Return the (X, Y) coordinate for the center point of the cell that contains the specified text.  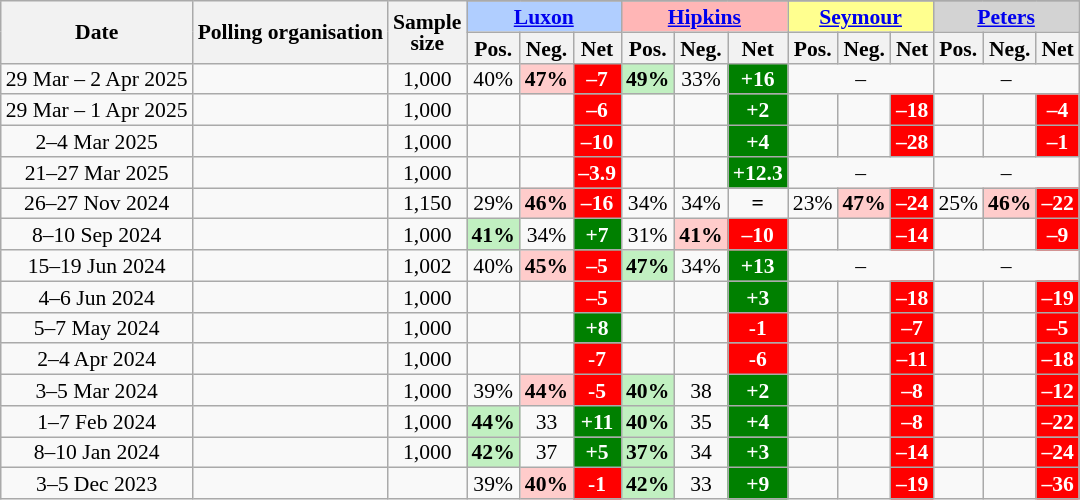
1,002 (427, 266)
37% (648, 452)
29 Mar – 1 Apr 2025 (97, 110)
8–10 Jan 2024 (97, 452)
Polling organisation (290, 32)
3–5 Mar 2024 (97, 390)
–11 (912, 360)
–12 (1058, 390)
Date (97, 32)
= (758, 204)
Samplesize (427, 32)
49% (648, 78)
35 (700, 422)
–1 (1058, 142)
+7 (597, 234)
-7 (597, 360)
8–10 Sep 2024 (97, 234)
+8 (597, 328)
+13 (758, 266)
38 (700, 390)
34 (700, 452)
+11 (597, 422)
-6 (758, 360)
–4 (1058, 110)
31% (648, 234)
5–7 May 2024 (97, 328)
45% (546, 266)
Seymour (861, 16)
-5 (597, 390)
–36 (1058, 484)
15–19 Jun 2024 (97, 266)
–9 (1058, 234)
37 (546, 452)
+9 (758, 484)
33% (700, 78)
Luxon (543, 16)
23% (813, 204)
2–4 Apr 2024 (97, 360)
–6 (597, 110)
25% (958, 204)
–28 (912, 142)
29 Mar – 2 Apr 2025 (97, 78)
21–27 Mar 2025 (97, 172)
+12.3 (758, 172)
4–6 Jun 2024 (97, 296)
26–27 Nov 2024 (97, 204)
+16 (758, 78)
–3.9 (597, 172)
–16 (597, 204)
Peters (1006, 16)
Hipkins (704, 16)
3–5 Dec 2023 (97, 484)
2–4 Mar 2025 (97, 142)
1,150 (427, 204)
+5 (597, 452)
29% (492, 204)
1–7 Feb 2024 (97, 422)
